Find where the given text appears and provide that cell's center as (X, Y) coordinate. 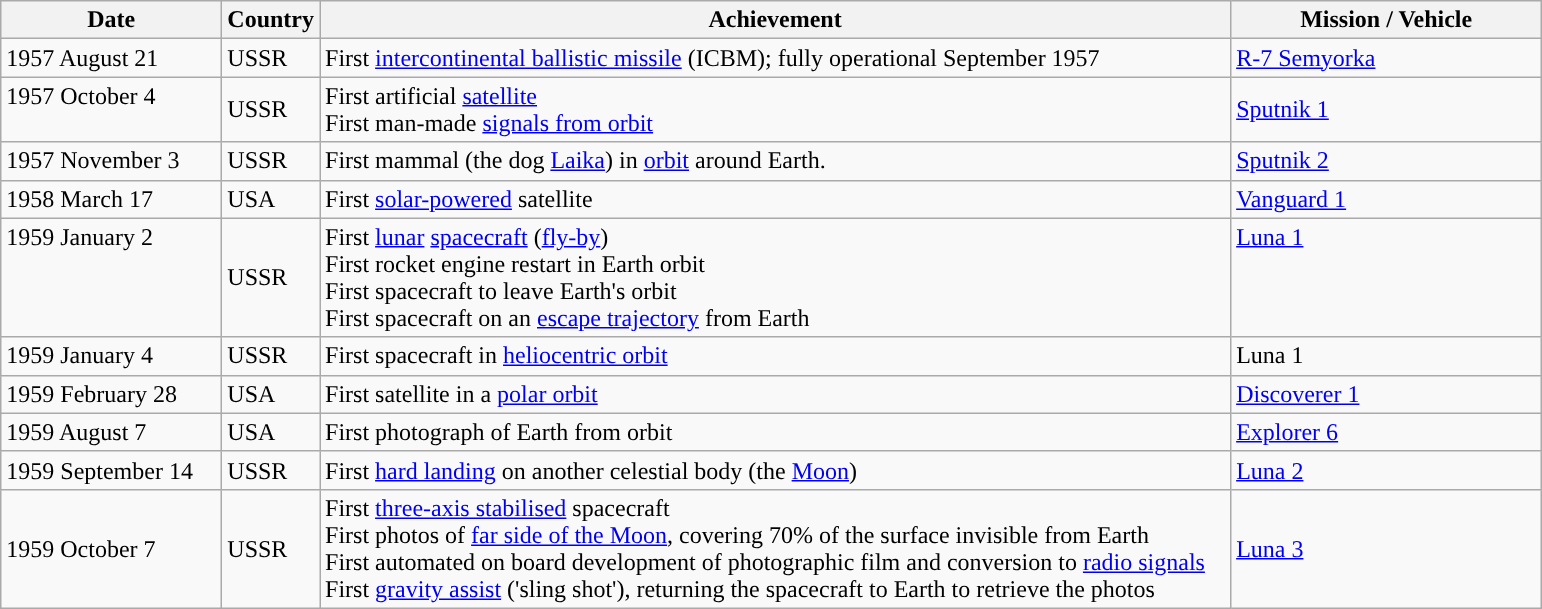
First hard landing on another celestial body (the Moon) (776, 470)
Sputnik 1 (1386, 110)
First solar-powered satellite (776, 199)
1959 October 7 (112, 548)
First photograph of Earth from orbit (776, 432)
Explorer 6 (1386, 432)
1957 November 3 (112, 161)
Vanguard 1 (1386, 199)
Achievement (776, 20)
1958 March 17 (112, 199)
Luna 3 (1386, 548)
1959 February 28 (112, 394)
Country (271, 20)
1959 September 14 (112, 470)
First intercontinental ballistic missile (ICBM); fully operational September 1957 (776, 58)
1959 January 4 (112, 356)
First satellite in a polar orbit (776, 394)
R-7 Semyorka (1386, 58)
1957 August 21 (112, 58)
First mammal (the dog Laika) in orbit around Earth. (776, 161)
1959 January 2 (112, 278)
Sputnik 2 (1386, 161)
Luna 2 (1386, 470)
First artificial satellite First man-made signals from orbit (776, 110)
Discoverer 1 (1386, 394)
Date (112, 20)
1957 October 4 (112, 110)
1959 August 7 (112, 432)
First spacecraft in heliocentric orbit (776, 356)
Mission / Vehicle (1386, 20)
